Scan for the cell matching the given text and deliver its (x, y) coordinate at center. 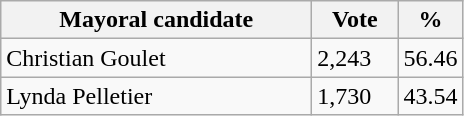
56.46 (430, 58)
1,730 (355, 96)
% (430, 20)
2,243 (355, 58)
Lynda Pelletier (156, 96)
43.54 (430, 96)
Christian Goulet (156, 58)
Mayoral candidate (156, 20)
Vote (355, 20)
